Identify which cell holds the provided text, then report its [X, Y] central coordinate. 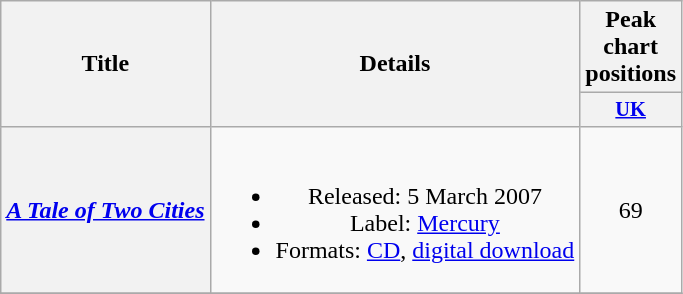
A Tale of Two Cities [106, 210]
69 [631, 210]
Peak chart positions [631, 47]
Released: 5 March 2007Label: MercuryFormats: CD, digital download [395, 210]
UK [631, 110]
Details [395, 64]
Title [106, 64]
